Pinpoint the cell where the given text exists, returning its [X, Y] midpoint coordinate. 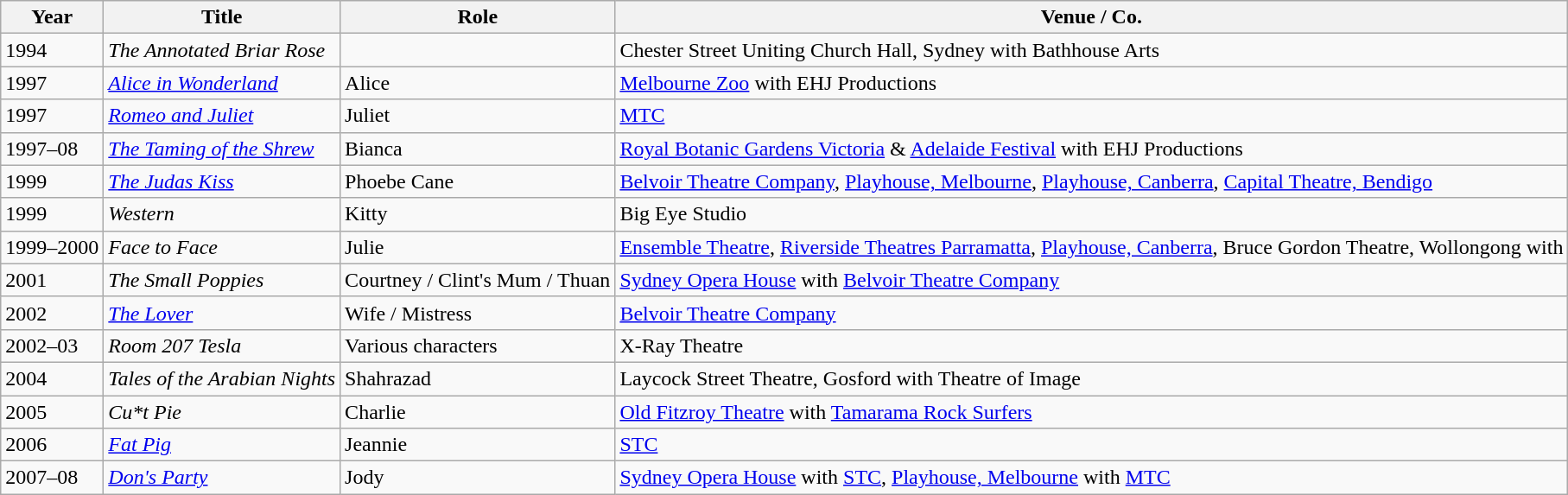
Wife / Mistress [478, 313]
Belvoir Theatre Company [1092, 313]
X-Ray Theatre [1092, 346]
Sydney Opera House with Belvoir Theatre Company [1092, 280]
Laycock Street Theatre, Gosford with Theatre of Image [1092, 378]
Old Fitzroy Theatre with Tamarama Rock Surfers [1092, 412]
Room 207 Tesla [222, 346]
2002–03 [52, 346]
Don's Party [222, 478]
2001 [52, 280]
The Small Poppies [222, 280]
Alice in Wonderland [222, 83]
Various characters [478, 346]
Title [222, 17]
MTC [1092, 116]
Year [52, 17]
Jeannie [478, 445]
Bianca [478, 149]
Melbourne Zoo with EHJ Productions [1092, 83]
Phoebe Cane [478, 181]
Jody [478, 478]
Ensemble Theatre, Riverside Theatres Parramatta, Playhouse, Canberra, Bruce Gordon Theatre, Wollongong with [1092, 247]
Tales of the Arabian Nights [222, 378]
The Annotated Briar Rose [222, 50]
Cu*t Pie [222, 412]
1994 [52, 50]
Royal Botanic Gardens Victoria & Adelaide Festival with EHJ Productions [1092, 149]
2004 [52, 378]
1997–08 [52, 149]
Face to Face [222, 247]
Chester Street Uniting Church Hall, Sydney with Bathhouse Arts [1092, 50]
The Judas Kiss [222, 181]
Julie [478, 247]
2002 [52, 313]
2006 [52, 445]
2007–08 [52, 478]
2005 [52, 412]
Venue / Co. [1092, 17]
Western [222, 214]
Charlie [478, 412]
Juliet [478, 116]
Kitty [478, 214]
Sydney Opera House with STC, Playhouse, Melbourne with MTC [1092, 478]
1999–2000 [52, 247]
Courtney / Clint's Mum / Thuan [478, 280]
Fat Pig [222, 445]
STC [1092, 445]
The Taming of the Shrew [222, 149]
Role [478, 17]
Belvoir Theatre Company, Playhouse, Melbourne, Playhouse, Canberra, Capital Theatre, Bendigo [1092, 181]
Romeo and Juliet [222, 116]
The Lover [222, 313]
Big Eye Studio [1092, 214]
Alice [478, 83]
Shahrazad [478, 378]
